Capture the cell that displays the provided text and extract its [X, Y] central coordinate. 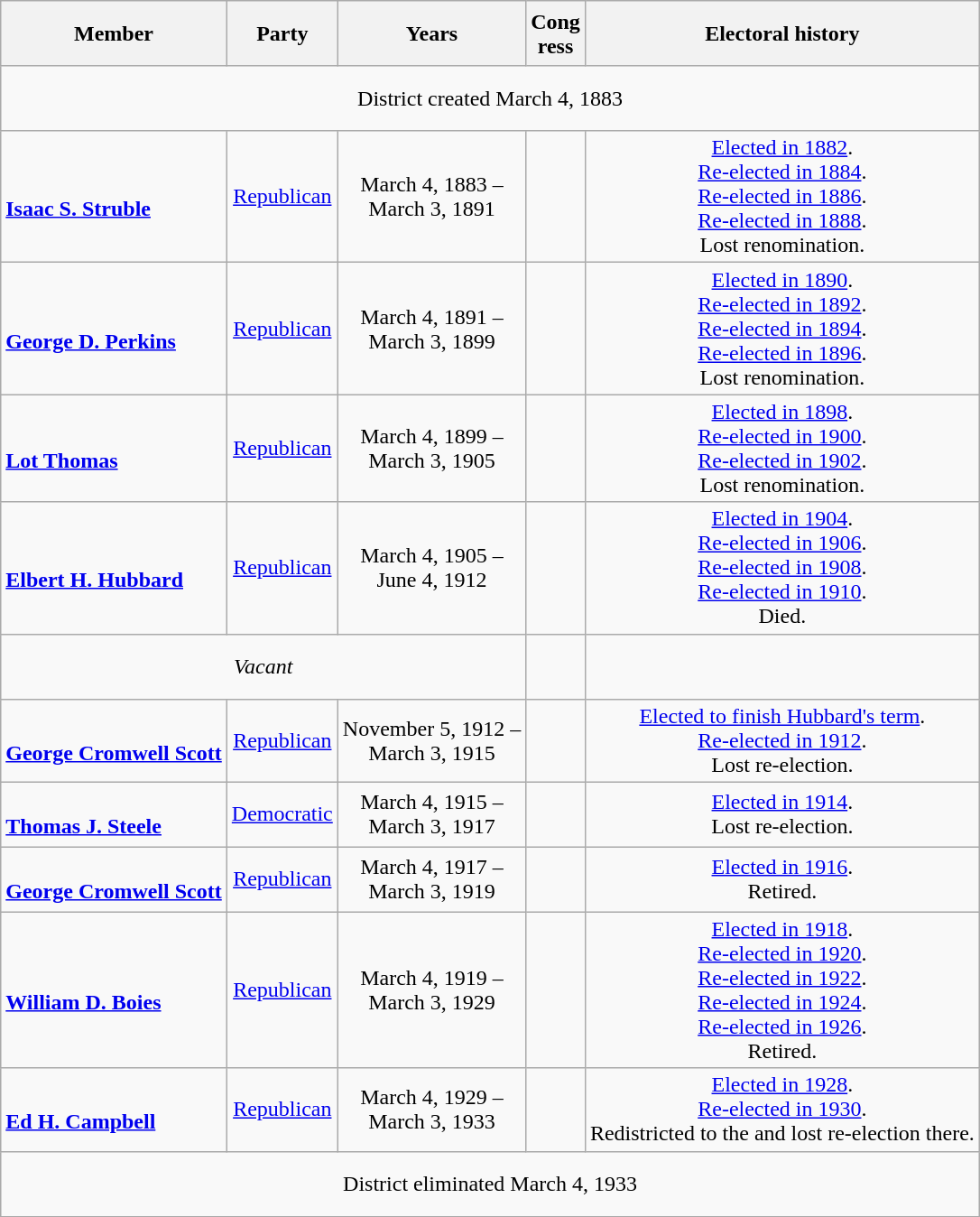
William D. Boies [114, 989]
March 4, 1905 –June 4, 1912 [431, 568]
George D. Perkins [114, 329]
Elected in 1914.Lost re-election. [781, 814]
District eliminated March 4, 1933 [491, 1184]
Elected in 1904.Re-elected in 1906.Re-elected in 1908.Re-elected in 1910.Died. [781, 568]
Elected in 1928.Re-elected in 1930.Redistricted to the and lost re-election there. [781, 1110]
Elected in 1918.Re-elected in 1920.Re-elected in 1922.Re-elected in 1924.Re-elected in 1926.Retired. [781, 989]
Party [282, 33]
Elected in 1890.Re-elected in 1892.Re-elected in 1894.Re-elected in 1896.Lost renomination. [781, 329]
District created March 4, 1883 [491, 98]
Lot Thomas [114, 448]
March 4, 1915 –March 3, 1917 [431, 814]
March 4, 1919 –March 3, 1929 [431, 989]
March 4, 1883 –March 3, 1891 [431, 197]
Member [114, 33]
Years [431, 33]
Elected to finish Hubbard's term.Re-elected in 1912.Lost re-election. [781, 740]
March 4, 1891 –March 3, 1899 [431, 329]
Elected in 1898.Re-elected in 1900.Re-elected in 1902.Lost renomination. [781, 448]
Elbert H. Hubbard [114, 568]
November 5, 1912 –March 3, 1915 [431, 740]
Isaac S. Struble [114, 197]
Vacant [263, 666]
Ed H. Campbell [114, 1110]
Democratic [282, 814]
Congress [556, 33]
March 4, 1899 –March 3, 1905 [431, 448]
Elected in 1882.Re-elected in 1884.Re-elected in 1886.Re-elected in 1888.Lost renomination. [781, 197]
Thomas J. Steele [114, 814]
March 4, 1917 –March 3, 1919 [431, 879]
Elected in 1916.Retired. [781, 879]
March 4, 1929 –March 3, 1933 [431, 1110]
Electoral history [781, 33]
